Output the (x, y) coordinate of the center of the cell containing the given text.  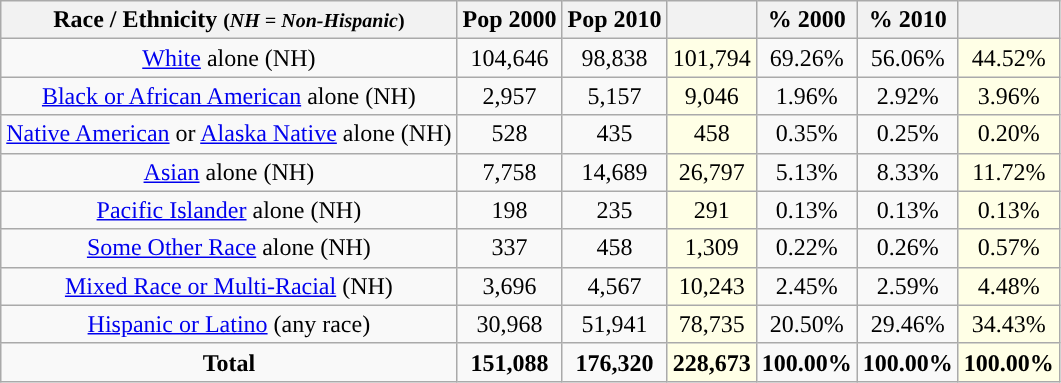
104,646 (510, 58)
51,941 (614, 324)
2.45% (806, 286)
34.43% (1008, 324)
% 2000 (806, 20)
3,696 (510, 286)
291 (712, 210)
4,567 (614, 286)
2.92% (908, 96)
10,243 (712, 286)
7,758 (510, 172)
176,320 (614, 362)
78,735 (712, 324)
0.35% (806, 134)
0.57% (1008, 248)
337 (510, 248)
101,794 (712, 58)
198 (510, 210)
98,838 (614, 58)
5,157 (614, 96)
% 2010 (908, 20)
Native American or Alaska Native alone (NH) (229, 134)
3.96% (1008, 96)
30,968 (510, 324)
228,673 (712, 362)
151,088 (510, 362)
Mixed Race or Multi-Racial (NH) (229, 286)
56.06% (908, 58)
Pacific Islander alone (NH) (229, 210)
69.26% (806, 58)
528 (510, 134)
1.96% (806, 96)
29.46% (908, 324)
Some Other Race alone (NH) (229, 248)
White alone (NH) (229, 58)
1,309 (712, 248)
2,957 (510, 96)
44.52% (1008, 58)
0.26% (908, 248)
4.48% (1008, 286)
26,797 (712, 172)
11.72% (1008, 172)
8.33% (908, 172)
0.25% (908, 134)
Asian alone (NH) (229, 172)
235 (614, 210)
Pop 2010 (614, 20)
0.20% (1008, 134)
Black or African American alone (NH) (229, 96)
5.13% (806, 172)
14,689 (614, 172)
20.50% (806, 324)
9,046 (712, 96)
Hispanic or Latino (any race) (229, 324)
2.59% (908, 286)
0.22% (806, 248)
Total (229, 362)
Pop 2000 (510, 20)
Race / Ethnicity (NH = Non-Hispanic) (229, 20)
435 (614, 134)
